Find where the given text appears and provide that cell's center as [X, Y] coordinate. 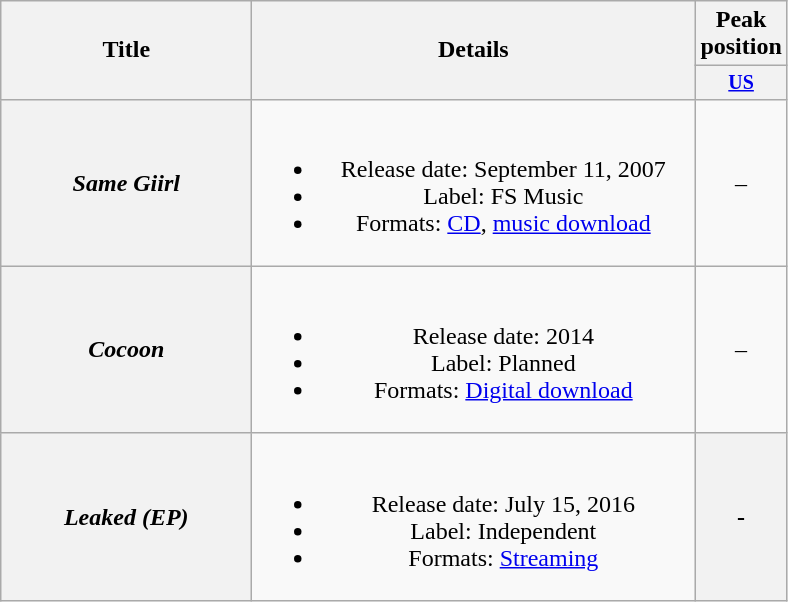
- [741, 516]
Leaked (EP) [126, 516]
Release date: July 15, 2016Label: IndependentFormats: Streaming [474, 516]
Same Giirl [126, 182]
Peakposition [741, 34]
Release date: 2014Label: PlannedFormats: Digital download [474, 350]
Title [126, 50]
Details [474, 50]
Release date: September 11, 2007Label: FS MusicFormats: CD, music download [474, 182]
Cocoon [126, 350]
US [741, 82]
